Return the (x, y) coordinate for the center point of the cell that contains the specified text.  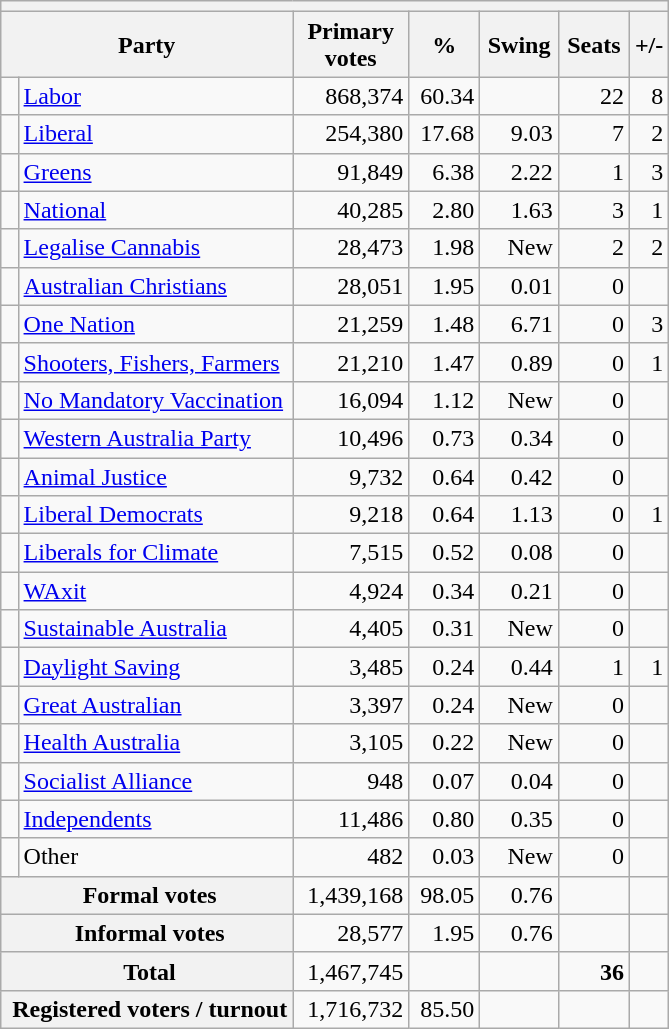
0.73 (444, 438)
28,051 (351, 286)
21,259 (351, 324)
85.50 (444, 1009)
0.21 (520, 591)
1.48 (444, 324)
Shooters, Fishers, Farmers (156, 362)
7 (594, 134)
0.42 (520, 477)
Labor (156, 96)
21,210 (351, 362)
6.38 (444, 172)
868,374 (351, 96)
8 (648, 96)
Socialist Alliance (156, 781)
Australian Christians (156, 286)
1.12 (444, 400)
1,467,745 (351, 971)
7,515 (351, 553)
3,397 (351, 705)
National (156, 210)
WAxit (156, 591)
% (444, 44)
9.03 (520, 134)
0.22 (444, 743)
Greens (156, 172)
91,849 (351, 172)
Liberals for Climate (156, 553)
4,924 (351, 591)
11,486 (351, 819)
Primary votes (351, 44)
0.04 (520, 781)
0.07 (444, 781)
6.71 (520, 324)
Legalise Cannabis (156, 248)
0.31 (444, 629)
Liberal Democrats (156, 515)
22 (594, 96)
+/- (648, 44)
0.03 (444, 857)
2.80 (444, 210)
3,485 (351, 667)
9,732 (351, 477)
16,094 (351, 400)
1.63 (520, 210)
Liberal (156, 134)
Animal Justice (156, 477)
0.44 (520, 667)
Daylight Saving (156, 667)
3,105 (351, 743)
0.80 (444, 819)
10,496 (351, 438)
0.89 (520, 362)
9,218 (351, 515)
Western Australia Party (156, 438)
40,285 (351, 210)
0.08 (520, 553)
Other (156, 857)
Total (147, 971)
36 (594, 971)
1.47 (444, 362)
Swing (520, 44)
One Nation (156, 324)
Health Australia (156, 743)
Great Australian (156, 705)
Party (147, 44)
28,577 (351, 933)
Sustainable Australia (156, 629)
1,716,732 (351, 1009)
1.98 (444, 248)
254,380 (351, 134)
2.22 (520, 172)
0.52 (444, 553)
948 (351, 781)
482 (351, 857)
No Mandatory Vaccination (156, 400)
Registered voters / turnout (147, 1009)
60.34 (444, 96)
Seats (594, 44)
Formal votes (147, 895)
Informal votes (147, 933)
1,439,168 (351, 895)
1.13 (520, 515)
4,405 (351, 629)
Independents (156, 819)
0.35 (520, 819)
98.05 (444, 895)
0.01 (520, 286)
28,473 (351, 248)
17.68 (444, 134)
